Locate the cell with the specified text and output its (X, Y) center coordinate. 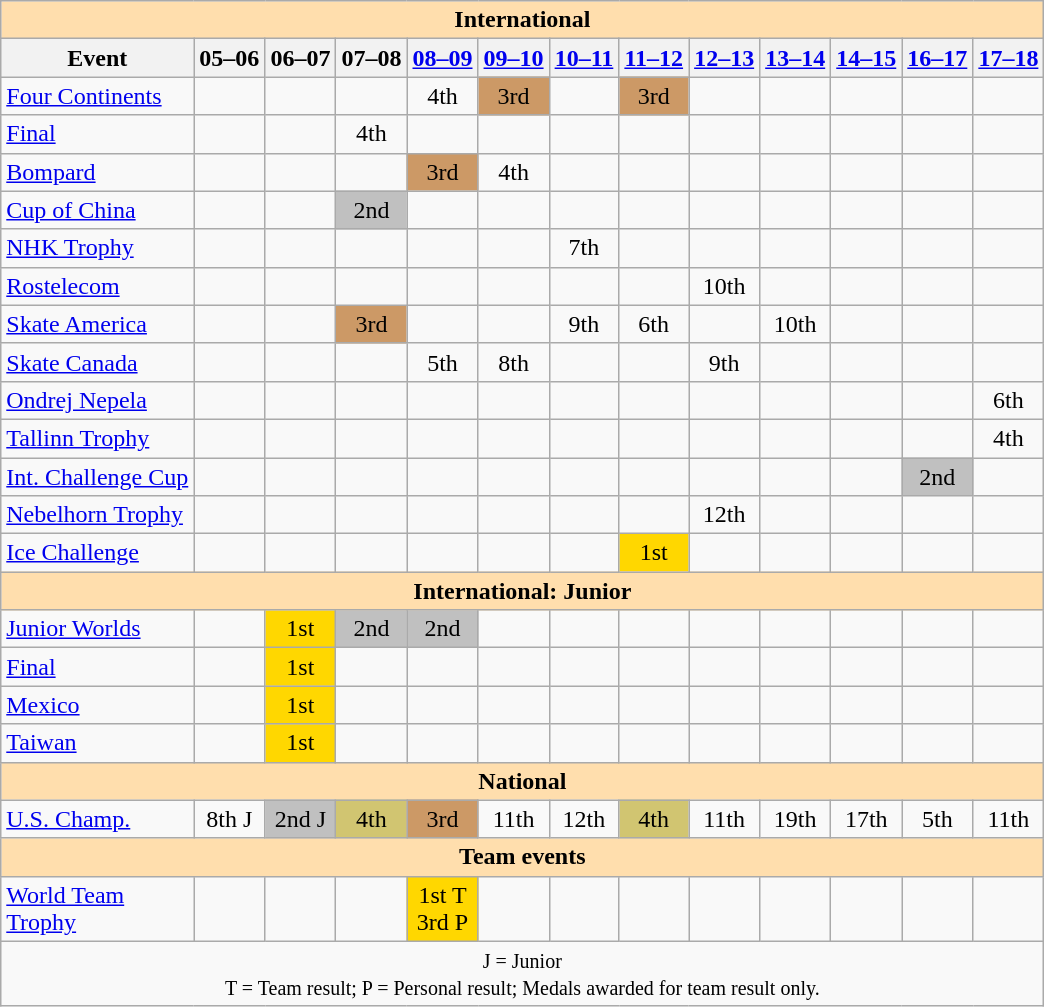
13–14 (796, 58)
11–12 (654, 58)
Team events (522, 857)
10–11 (584, 58)
17th (866, 819)
Ice Challenge (98, 553)
Tallinn Trophy (98, 438)
Ondrej Nepela (98, 400)
World TeamTrophy (98, 908)
Cup of China (98, 210)
International: Junior (522, 591)
07–08 (372, 58)
Bompard (98, 172)
International (522, 20)
Junior Worlds (98, 629)
12–13 (724, 58)
Skate Canada (98, 362)
J = Junior T = Team result; P = Personal result; Medals awarded for team result only. (522, 974)
7th (584, 248)
16–17 (938, 58)
U.S. Champ. (98, 819)
1st T 3rd P (442, 908)
Event (98, 58)
05–06 (230, 58)
8th (514, 362)
2nd J (300, 819)
14–15 (866, 58)
Taiwan (98, 743)
06–07 (300, 58)
09–10 (514, 58)
Nebelhorn Trophy (98, 515)
Skate America (98, 324)
17–18 (1008, 58)
Mexico (98, 705)
NHK Trophy (98, 248)
Int. Challenge Cup (98, 477)
08–09 (442, 58)
8th J (230, 819)
19th (796, 819)
Four Continents (98, 96)
Rostelecom (98, 286)
National (522, 781)
